Detect which cell encompasses the target text, then output its (X, Y) center coordinate. 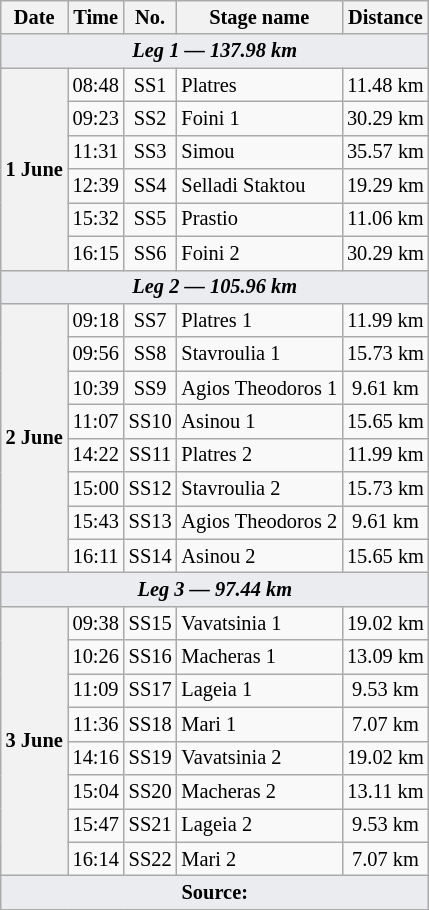
SS6 (150, 253)
09:38 (96, 623)
35.57 km (386, 152)
SS15 (150, 623)
15:47 (96, 825)
SS2 (150, 118)
08:48 (96, 85)
SS11 (150, 455)
11:07 (96, 421)
1 June (34, 169)
Source: (215, 892)
09:18 (96, 320)
16:15 (96, 253)
Macheras 1 (259, 657)
SS9 (150, 388)
16:11 (96, 556)
15:04 (96, 791)
Macheras 2 (259, 791)
15:43 (96, 522)
Prastio (259, 219)
Distance (386, 17)
3 June (34, 740)
Asinou 2 (259, 556)
10:39 (96, 388)
SS17 (150, 690)
SS21 (150, 825)
Asinou 1 (259, 421)
11:36 (96, 724)
Leg 2 — 105.96 km (215, 287)
Platres 2 (259, 455)
SS1 (150, 85)
SS7 (150, 320)
Leg 3 — 97.44 km (215, 589)
Leg 1 — 137.98 km (215, 51)
SS19 (150, 758)
Agios Theodoros 2 (259, 522)
19.29 km (386, 186)
No. (150, 17)
13.11 km (386, 791)
Foini 2 (259, 253)
Vavatsinia 2 (259, 758)
14:16 (96, 758)
SS12 (150, 489)
11.48 km (386, 85)
16:14 (96, 859)
15:32 (96, 219)
12:39 (96, 186)
SS16 (150, 657)
11:09 (96, 690)
11.06 km (386, 219)
Platres (259, 85)
Date (34, 17)
Lageia 1 (259, 690)
Stavroulia 2 (259, 489)
Simou (259, 152)
Time (96, 17)
SS14 (150, 556)
09:56 (96, 354)
Vavatsinia 1 (259, 623)
Platres 1 (259, 320)
09:23 (96, 118)
SS13 (150, 522)
SS5 (150, 219)
SS22 (150, 859)
Foini 1 (259, 118)
Mari 2 (259, 859)
15:00 (96, 489)
Stavroulia 1 (259, 354)
SS4 (150, 186)
Lageia 2 (259, 825)
2 June (34, 438)
SS3 (150, 152)
SS18 (150, 724)
14:22 (96, 455)
10:26 (96, 657)
SS8 (150, 354)
Selladi Staktou (259, 186)
Stage name (259, 17)
Mari 1 (259, 724)
Agios Theodoros 1 (259, 388)
13.09 km (386, 657)
SS10 (150, 421)
11:31 (96, 152)
SS20 (150, 791)
